Scan for the cell matching the given text and deliver its (X, Y) coordinate at center. 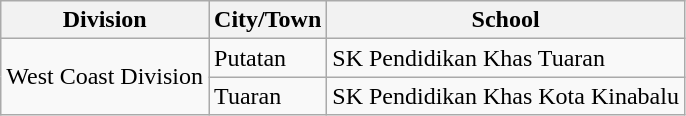
Tuaran (268, 96)
West Coast Division (105, 77)
School (506, 20)
City/Town (268, 20)
Division (105, 20)
SK Pendidikan Khas Tuaran (506, 58)
Putatan (268, 58)
SK Pendidikan Khas Kota Kinabalu (506, 96)
